From the cell containing the given text, extract its center point as (X, Y) coordinate. 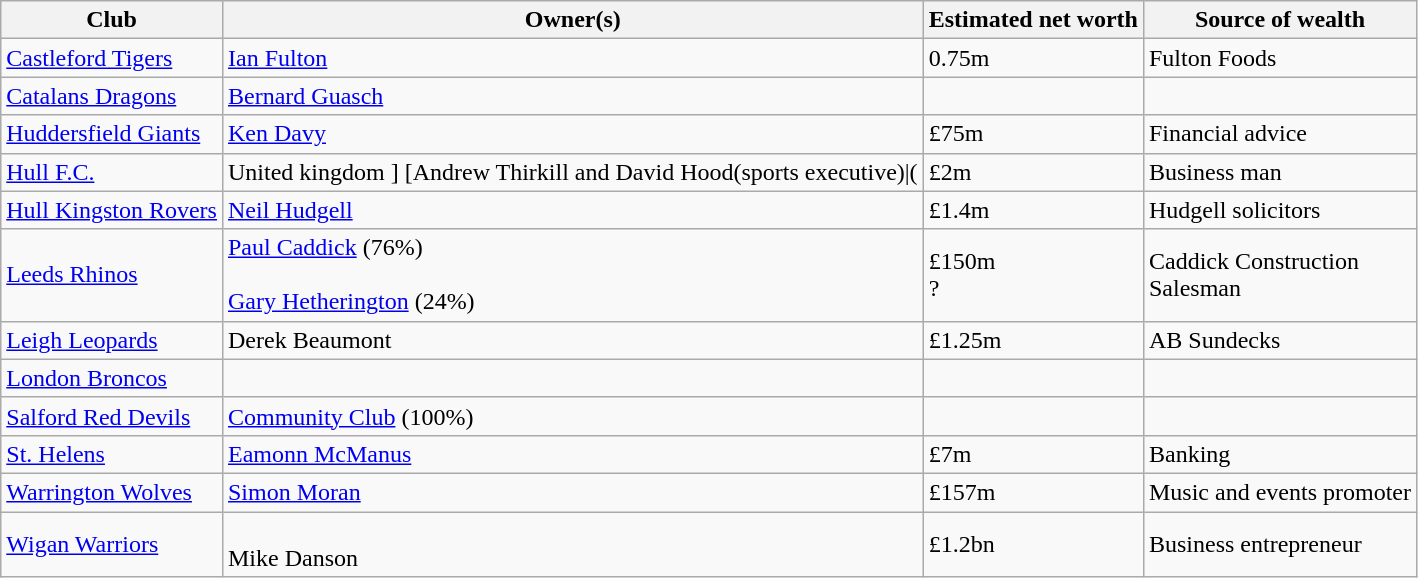
Estimated net worth (1033, 20)
Hull Kingston Rovers (112, 210)
£7m (1033, 454)
Mike Danson (572, 544)
Fulton Foods (1280, 58)
United kingdom ] [Andrew Thirkill and David Hood(sports executive)|( (572, 172)
0.75m (1033, 58)
London Broncos (112, 378)
£1.2bn (1033, 544)
Castleford Tigers (112, 58)
Ken Davy (572, 134)
Huddersfield Giants (112, 134)
Neil Hudgell (572, 210)
Salford Red Devils (112, 416)
AB Sundecks (1280, 340)
Owner(s) (572, 20)
£1.4m (1033, 210)
Business entrepreneur (1280, 544)
£75m (1033, 134)
Eamonn McManus (572, 454)
Club (112, 20)
Simon Moran (572, 492)
Bernard Guasch (572, 96)
£2m (1033, 172)
Hudgell solicitors (1280, 210)
£150m? (1033, 275)
Music and events promoter (1280, 492)
Financial advice (1280, 134)
St. Helens (112, 454)
Paul Caddick (76%) Gary Hetherington (24%) (572, 275)
Community Club (100%) (572, 416)
Derek Beaumont (572, 340)
Wigan Warriors (112, 544)
Banking (1280, 454)
Catalans Dragons (112, 96)
Business man (1280, 172)
Caddick ConstructionSalesman (1280, 275)
£157m (1033, 492)
Source of wealth (1280, 20)
£1.25m (1033, 340)
Leigh Leopards (112, 340)
Hull F.C. (112, 172)
Ian Fulton (572, 58)
Warrington Wolves (112, 492)
Leeds Rhinos (112, 275)
